Scan for the cell matching the given text and deliver its (x, y) coordinate at center. 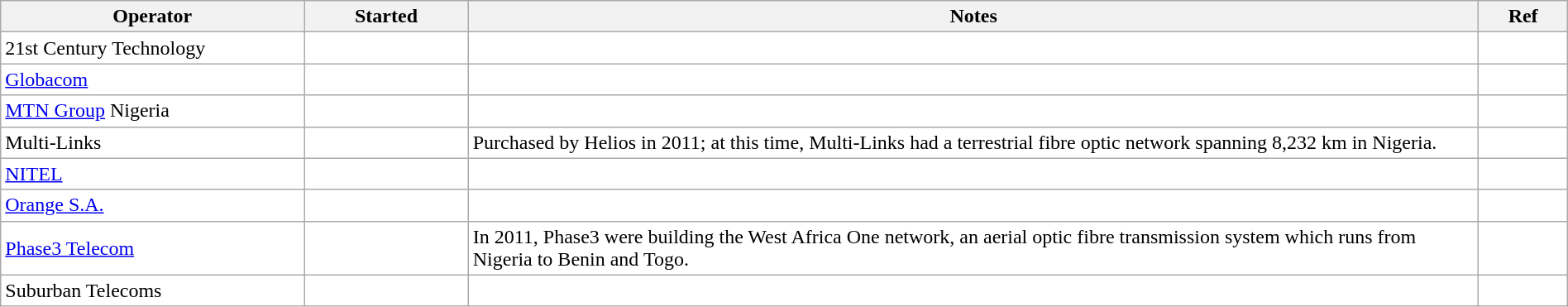
Purchased by Helios in 2011; at this time, Multi-Links had a terrestrial fibre optic network spanning 8,232 km in Nigeria. (973, 142)
Started (386, 17)
NITEL (152, 174)
Suburban Telecoms (152, 290)
21st Century Technology (152, 48)
Orange S.A. (152, 205)
Ref (1523, 17)
Operator (152, 17)
In 2011, Phase3 were building the West Africa One network, an aerial optic fibre transmission system which runs from Nigeria to Benin and Togo. (973, 248)
Phase3 Telecom (152, 248)
Globacom (152, 79)
Multi-Links (152, 142)
Notes (973, 17)
MTN Group Nigeria (152, 111)
